From the cell containing the given text, extract its center point as (x, y) coordinate. 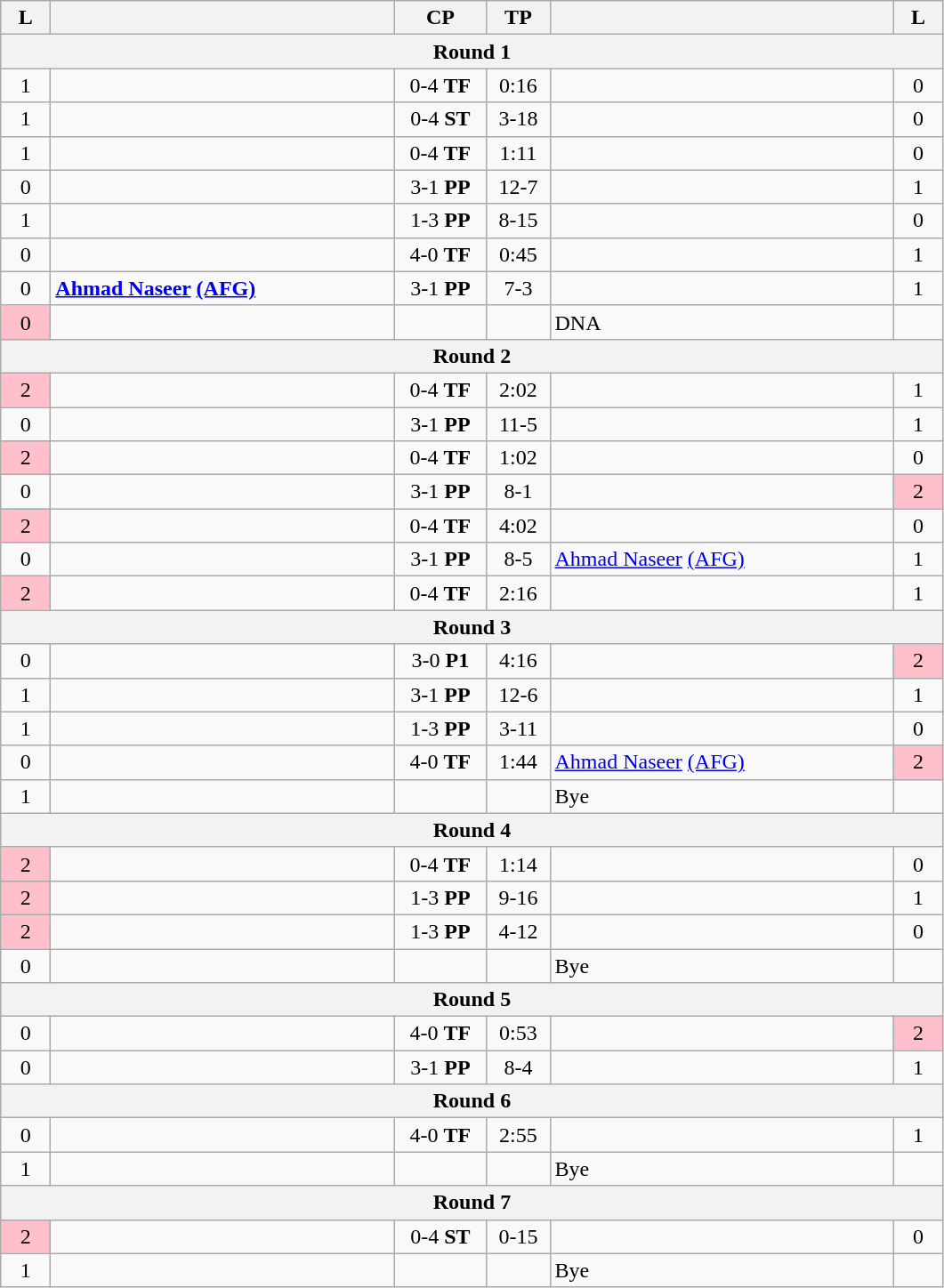
Round 2 (472, 356)
0:45 (518, 254)
1:14 (518, 864)
1:02 (518, 458)
8-4 (518, 1067)
0:16 (518, 85)
12-6 (518, 695)
2:02 (518, 390)
0-15 (518, 1236)
Round 3 (472, 627)
2:55 (518, 1135)
4-12 (518, 931)
8-5 (518, 559)
11-5 (518, 424)
1:11 (518, 153)
9-16 (518, 898)
Round 6 (472, 1101)
8-15 (518, 221)
4:16 (518, 661)
Round 1 (472, 52)
7-3 (518, 288)
8-1 (518, 492)
Round 7 (472, 1203)
1:44 (518, 762)
DNA (722, 322)
3-11 (518, 729)
Round 5 (472, 1000)
4:02 (518, 526)
3-18 (518, 119)
TP (518, 18)
2:16 (518, 593)
CP (440, 18)
3-0 P1 (440, 661)
Round 4 (472, 830)
12-7 (518, 187)
0:53 (518, 1034)
